From the cell containing the given text, extract its center point as [X, Y] coordinate. 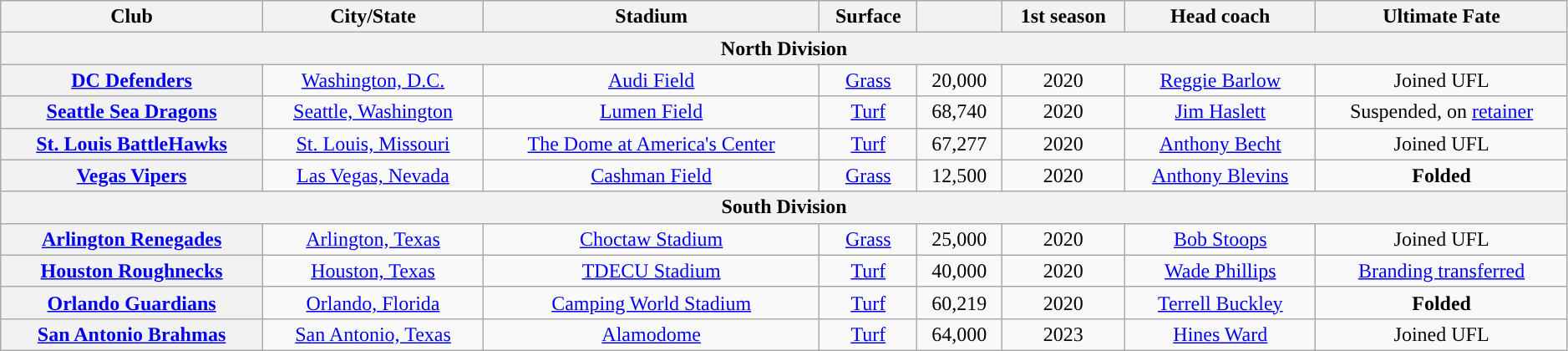
Houston Roughnecks [132, 271]
San Antonio Brahmas [132, 334]
Hines Ward [1220, 334]
1st season [1063, 17]
67,277 [959, 144]
Camping World Stadium [652, 303]
Alamodome [652, 334]
St. Louis BattleHawks [132, 144]
Seattle Sea Dragons [132, 112]
Club [132, 17]
Choctaw Stadium [652, 239]
South Division [784, 207]
Surface [869, 17]
Seattle, Washington [373, 112]
Las Vegas, Nevada [373, 175]
Branding transferred [1442, 271]
64,000 [959, 334]
San Antonio, Texas [373, 334]
Cashman Field [652, 175]
City/State [373, 17]
Houston, Texas [373, 271]
North Division [784, 48]
68,740 [959, 112]
Orlando, Florida [373, 303]
Head coach [1220, 17]
The Dome at America's Center [652, 144]
Washington, D.C. [373, 80]
25,000 [959, 239]
St. Louis, Missouri [373, 144]
Wade Phillips [1220, 271]
12,500 [959, 175]
Jim Haslett [1220, 112]
Arlington Renegades [132, 239]
Vegas Vipers [132, 175]
60,219 [959, 303]
Arlington, Texas [373, 239]
Audi Field [652, 80]
20,000 [959, 80]
TDECU Stadium [652, 271]
Reggie Barlow [1220, 80]
Ultimate Fate [1442, 17]
Terrell Buckley [1220, 303]
2023 [1063, 334]
Orlando Guardians [132, 303]
Stadium [652, 17]
Bob Stoops [1220, 239]
Anthony Becht [1220, 144]
Suspended, on retainer [1442, 112]
Lumen Field [652, 112]
40,000 [959, 271]
DC Defenders [132, 80]
Anthony Blevins [1220, 175]
